Scan for the cell matching the given text and deliver its [X, Y] coordinate at center. 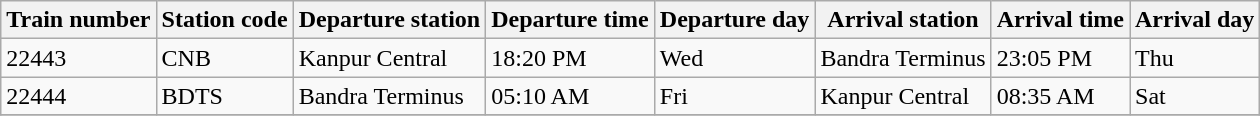
Arrival station [903, 20]
Sat [1195, 96]
23:05 PM [1060, 58]
BDTS [224, 96]
Departure time [570, 20]
Arrival time [1060, 20]
Station code [224, 20]
Arrival day [1195, 20]
08:35 AM [1060, 96]
05:10 AM [570, 96]
Thu [1195, 58]
22444 [78, 96]
Departure station [390, 20]
Departure day [734, 20]
CNB [224, 58]
Fri [734, 96]
Wed [734, 58]
22443 [78, 58]
18:20 PM [570, 58]
Train number [78, 20]
